Output the [X, Y] coordinate of the center of the cell containing the given text.  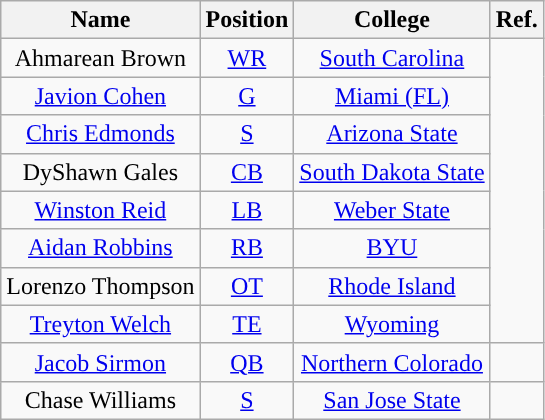
DyShawn Gales [100, 172]
Name [100, 20]
Arizona State [392, 134]
Winston Reid [100, 210]
Northern Colorado [392, 362]
Jacob Sirmon [100, 362]
South Dakota State [392, 172]
Javion Cohen [100, 96]
Treyton Welch [100, 324]
BYU [392, 248]
Miami (FL) [392, 96]
San Jose State [392, 400]
OT [247, 286]
College [392, 20]
South Carolina [392, 58]
G [247, 96]
QB [247, 362]
Weber State [392, 210]
Ref. [516, 20]
Aidan Robbins [100, 248]
WR [247, 58]
Ahmarean Brown [100, 58]
Lorenzo Thompson [100, 286]
Position [247, 20]
Wyoming [392, 324]
RB [247, 248]
CB [247, 172]
Chase Williams [100, 400]
LB [247, 210]
Chris Edmonds [100, 134]
TE [247, 324]
Rhode Island [392, 286]
